Pinpoint the cell where the given text exists, returning its (X, Y) midpoint coordinate. 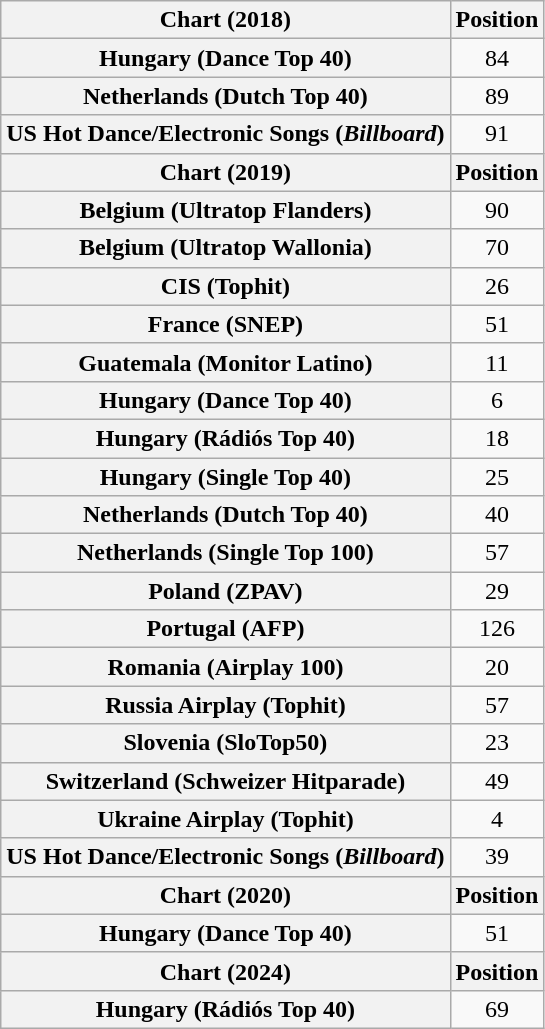
Netherlands (Single Top 100) (226, 553)
Switzerland (Schweizer Hitparade) (226, 781)
84 (497, 58)
Chart (2020) (226, 895)
70 (497, 248)
Belgium (Ultratop Wallonia) (226, 248)
Portugal (AFP) (226, 629)
91 (497, 134)
89 (497, 96)
6 (497, 400)
4 (497, 819)
Hungary (Single Top 40) (226, 477)
18 (497, 438)
Ukraine Airplay (Tophit) (226, 819)
France (SNEP) (226, 324)
11 (497, 362)
69 (497, 1009)
CIS (Tophit) (226, 286)
29 (497, 591)
Chart (2019) (226, 172)
Chart (2024) (226, 971)
23 (497, 743)
25 (497, 477)
Poland (ZPAV) (226, 591)
20 (497, 667)
26 (497, 286)
Chart (2018) (226, 20)
Romania (Airplay 100) (226, 667)
Slovenia (SloTop50) (226, 743)
49 (497, 781)
Russia Airplay (Tophit) (226, 705)
90 (497, 210)
Belgium (Ultratop Flanders) (226, 210)
Guatemala (Monitor Latino) (226, 362)
126 (497, 629)
39 (497, 857)
40 (497, 515)
